Extract the [x, y] coordinate from the center of the cell holding the provided text.  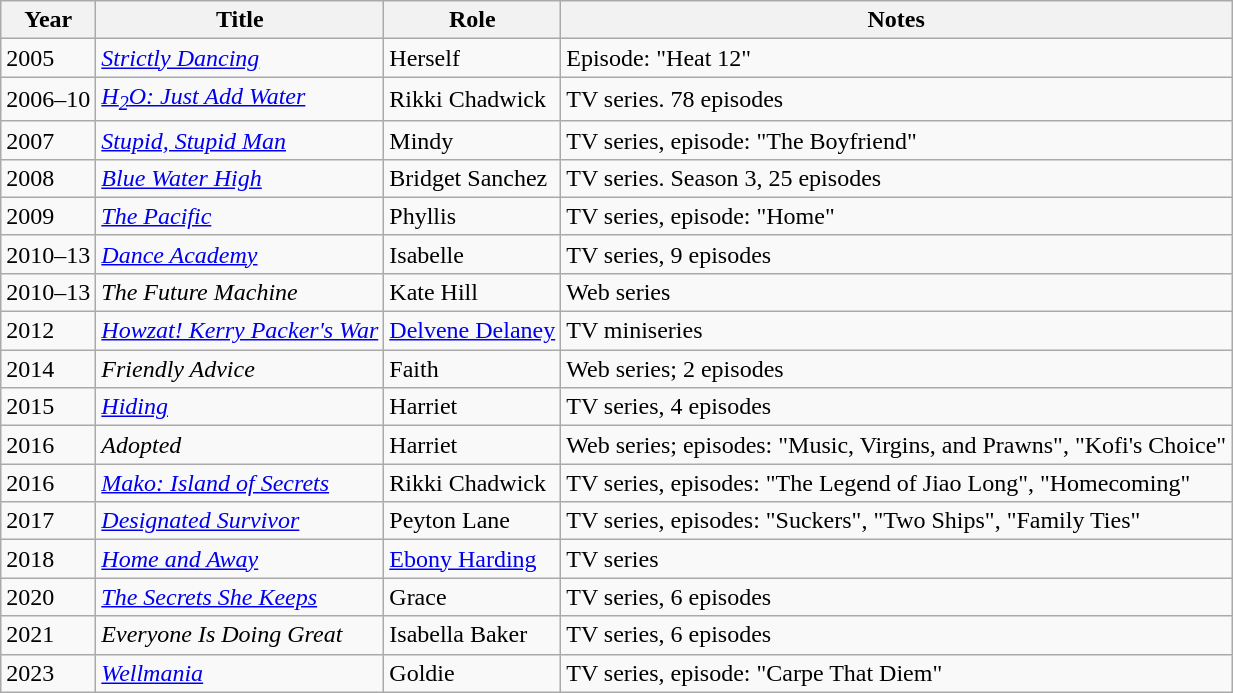
2006–10 [48, 99]
2020 [48, 597]
Wellmania [240, 673]
TV series. 78 episodes [896, 99]
2014 [48, 369]
Mako: Island of Secrets [240, 483]
2017 [48, 521]
TV series, 4 episodes [896, 407]
TV series, episode: "Carpe That Diem" [896, 673]
H2O: Just Add Water [240, 99]
Web series; episodes: "Music, Virgins, and Prawns", "Kofi's Choice" [896, 445]
Adopted [240, 445]
Title [240, 20]
Kate Hill [472, 292]
Bridget Sanchez [472, 178]
2008 [48, 178]
TV series, episodes: "The Legend of Jiao Long", "Homecoming" [896, 483]
2023 [48, 673]
Peyton Lane [472, 521]
Isabelle [472, 254]
TV miniseries [896, 331]
Designated Survivor [240, 521]
Notes [896, 20]
Dance Academy [240, 254]
TV series [896, 559]
Mindy [472, 140]
2015 [48, 407]
2021 [48, 635]
Howzat! Kerry Packer's War [240, 331]
2005 [48, 58]
Blue Water High [240, 178]
Role [472, 20]
Isabella Baker [472, 635]
Year [48, 20]
TV series. Season 3, 25 episodes [896, 178]
2007 [48, 140]
Faith [472, 369]
Web series; 2 episodes [896, 369]
TV series, episode: "The Boyfriend" [896, 140]
TV series, 9 episodes [896, 254]
2012 [48, 331]
Web series [896, 292]
The Pacific [240, 216]
Ebony Harding [472, 559]
The Future Machine [240, 292]
2018 [48, 559]
Everyone Is Doing Great [240, 635]
Home and Away [240, 559]
Herself [472, 58]
Delvene Delaney [472, 331]
Grace [472, 597]
Phyllis [472, 216]
Hiding [240, 407]
The Secrets She Keeps [240, 597]
Strictly Dancing [240, 58]
Goldie [472, 673]
Friendly Advice [240, 369]
2009 [48, 216]
Episode: "Heat 12" [896, 58]
Stupid, Stupid Man [240, 140]
TV series, episode: "Home" [896, 216]
TV series, episodes: "Suckers", "Two Ships", "Family Ties" [896, 521]
